Search for the cell housing the specified text and yield its [x, y] center coordinate. 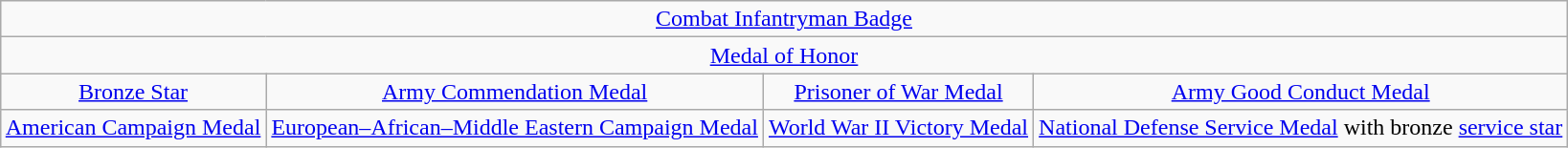
Medal of Honor [784, 55]
Combat Infantryman Badge [784, 19]
European–African–Middle Eastern Campaign Medal [515, 128]
Army Commendation Medal [515, 92]
Bronze Star [133, 92]
National Defense Service Medal with bronze service star [1301, 128]
Prisoner of War Medal [898, 92]
American Campaign Medal [133, 128]
Army Good Conduct Medal [1301, 92]
World War II Victory Medal [898, 128]
